Extract the (x, y) coordinate from the center of the cell holding the provided text.  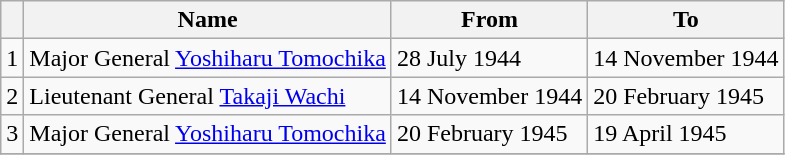
2 (12, 96)
Lieutenant General Takaji Wachi (208, 96)
1 (12, 58)
Name (208, 20)
3 (12, 134)
28 July 1944 (489, 58)
From (489, 20)
19 April 1945 (686, 134)
To (686, 20)
